Output the [X, Y] coordinate of the center of the cell containing the given text.  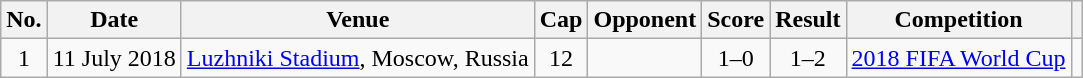
Score [736, 20]
Venue [358, 20]
No. [24, 20]
Result [808, 20]
1–0 [736, 58]
11 July 2018 [114, 58]
12 [561, 58]
Date [114, 20]
1–2 [808, 58]
Opponent [645, 20]
2018 FIFA World Cup [958, 58]
1 [24, 58]
Competition [958, 20]
Luzhniki Stadium, Moscow, Russia [358, 58]
Cap [561, 20]
